Determine the [X, Y] coordinate at the center of the cell enclosing the given text.  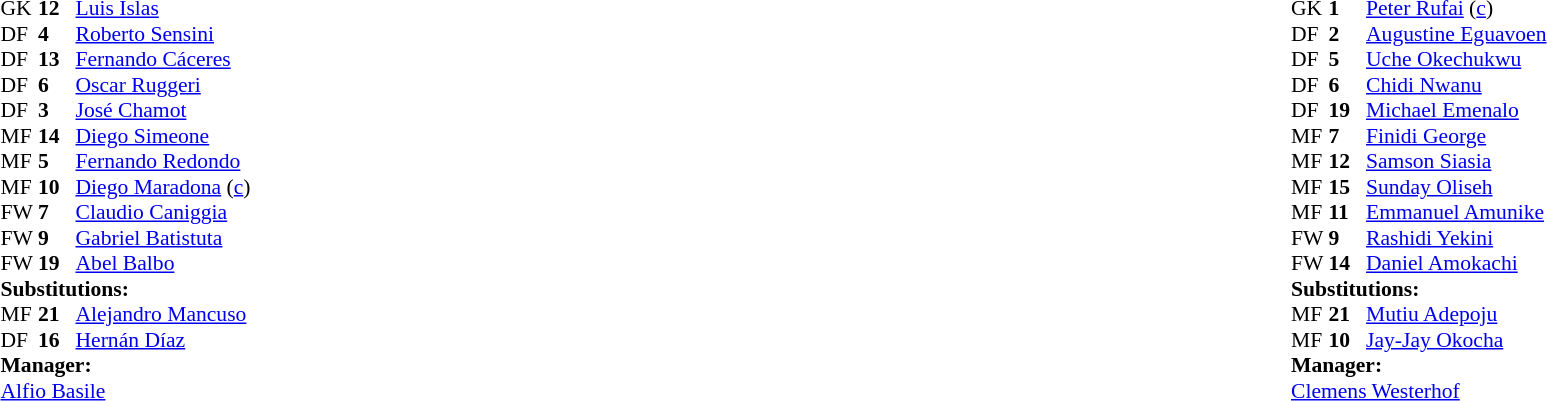
Claudio Caniggia [164, 213]
Mutiu Adepoju [1456, 315]
Alejandro Mancuso [164, 315]
Diego Maradona (c) [164, 187]
Jay-Jay Okocha [1456, 340]
Michael Emenalo [1456, 111]
Oscar Ruggeri [164, 85]
Samson Siasia [1456, 161]
Chidi Nwanu [1456, 85]
Gabriel Batistuta [164, 238]
Daniel Amokachi [1456, 263]
13 [57, 59]
Fernando Redondo [164, 161]
Emmanuel Amunike [1456, 213]
Diego Simeone [164, 136]
11 [1348, 213]
Finidi George [1456, 136]
Hernán Díaz [164, 340]
Fernando Cáceres [164, 59]
Abel Balbo [164, 263]
Augustine Eguavoen [1456, 34]
Rashidi Yekini [1456, 238]
Uche Okechukwu [1456, 59]
2 [1348, 34]
3 [57, 111]
16 [57, 340]
Roberto Sensini [164, 34]
José Chamot [164, 111]
4 [57, 34]
Sunday Oliseh [1456, 187]
12 [1348, 161]
15 [1348, 187]
